From the cell containing the given text, extract its center point as [X, Y] coordinate. 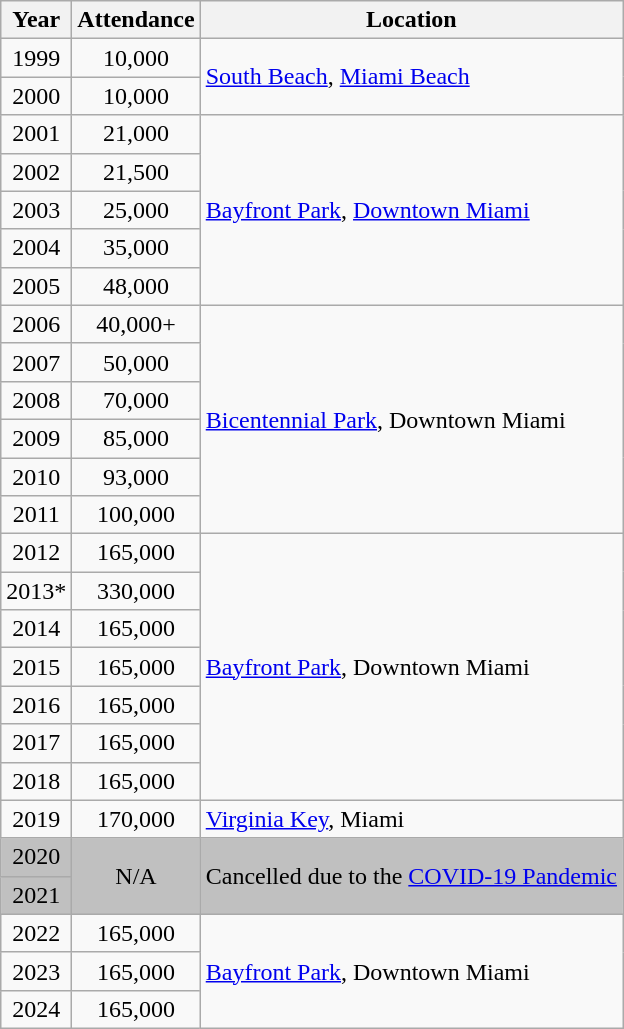
2018 [36, 781]
330,000 [136, 591]
Location [411, 20]
South Beach, Miami Beach [411, 77]
Bicentennial Park, Downtown Miami [411, 419]
2009 [36, 438]
25,000 [136, 210]
2016 [36, 705]
35,000 [136, 248]
2001 [36, 134]
Year [36, 20]
2022 [36, 933]
48,000 [136, 286]
85,000 [136, 438]
N/A [136, 876]
2014 [36, 629]
2010 [36, 477]
170,000 [136, 819]
70,000 [136, 400]
2019 [36, 819]
2006 [36, 324]
2021 [36, 895]
Cancelled due to the COVID-19 Pandemic [411, 876]
2005 [36, 286]
2007 [36, 362]
2003 [36, 210]
40,000+ [136, 324]
2013* [36, 591]
2008 [36, 400]
2023 [36, 971]
1999 [36, 58]
2002 [36, 172]
93,000 [136, 477]
2011 [36, 515]
2017 [36, 743]
50,000 [136, 362]
2015 [36, 667]
2024 [36, 1009]
21,500 [136, 172]
2000 [36, 96]
100,000 [136, 515]
21,000 [136, 134]
Attendance [136, 20]
Virginia Key, Miami [411, 819]
2012 [36, 553]
2020 [36, 857]
2004 [36, 248]
